Locate the cell with the specified text and output its (x, y) center coordinate. 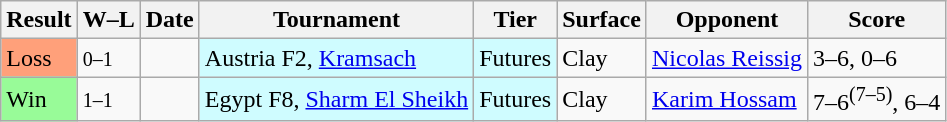
Austria F2, Kramsach (336, 58)
Win (39, 100)
Nicolas Reissig (726, 58)
Score (877, 20)
0–1 (108, 58)
Result (39, 20)
Tier (516, 20)
Tournament (336, 20)
1–1 (108, 100)
W–L (108, 20)
7–6(7–5), 6–4 (877, 100)
Opponent (726, 20)
Surface (602, 20)
Egypt F8, Sharm El Sheikh (336, 100)
Loss (39, 58)
Date (170, 20)
3–6, 0–6 (877, 58)
Karim Hossam (726, 100)
